For the text-containing cell, return its midpoint in [X, Y] coordinate format. 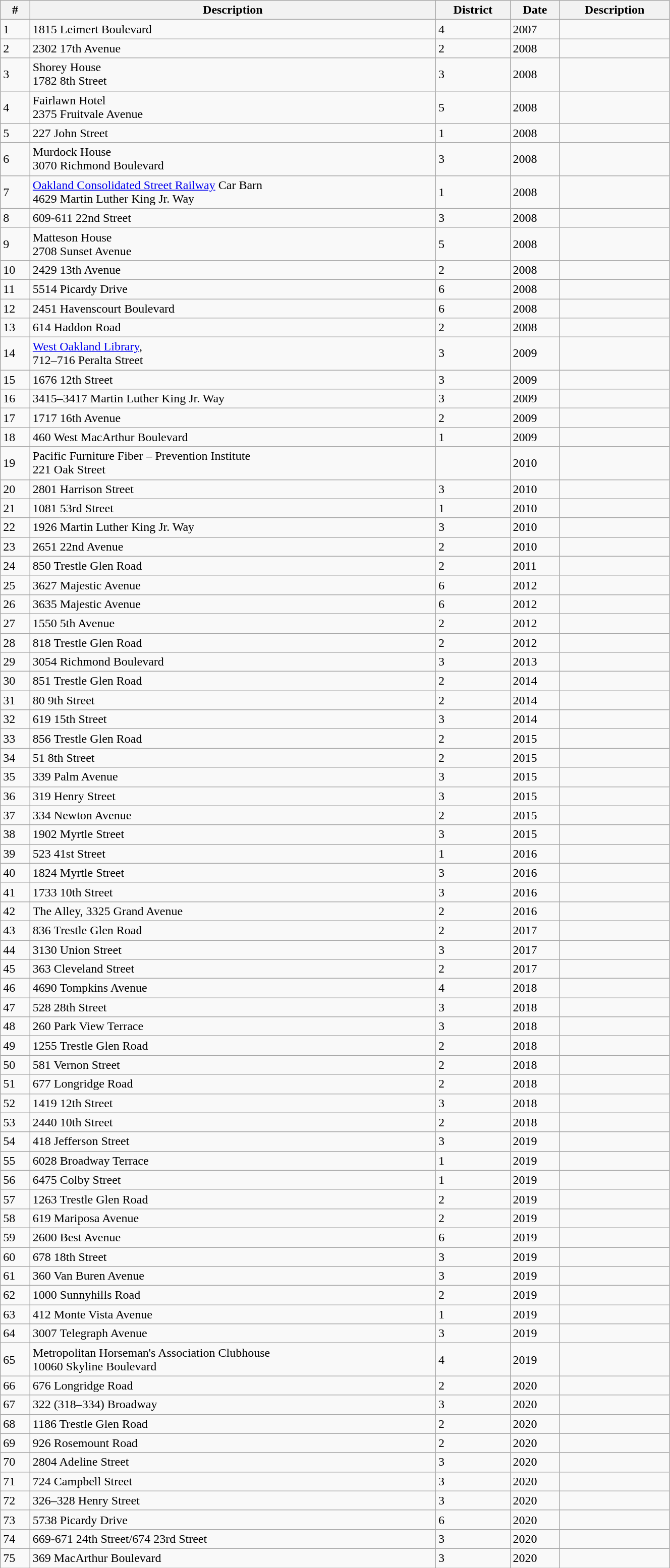
52 [15, 1103]
1926 Martin Luther King Jr. Way [233, 527]
1419 12th Street [233, 1103]
334 Newton Avenue [233, 815]
614 Haddon Road [233, 328]
72 [15, 1500]
369 MacArthur Boulevard [233, 1558]
926 Rosemount Road [233, 1443]
53 [15, 1122]
528 28th Street [233, 1007]
10 [15, 270]
51 [15, 1084]
363 Cleveland Street [233, 969]
45 [15, 969]
4690 Tompkins Avenue [233, 988]
669-671 24th Street/674 23rd Street [233, 1539]
48 [15, 1027]
58 [15, 1218]
412 Monte Vista Avenue [233, 1314]
260 Park View Terrace [233, 1027]
523 41st Street [233, 854]
818 Trestle Glen Road [233, 643]
856 Trestle Glen Road [233, 739]
32 [15, 719]
59 [15, 1237]
44 [15, 949]
55 [15, 1161]
47 [15, 1007]
1000 Sunnyhills Road [233, 1295]
2440 10th Street [233, 1122]
70 [15, 1462]
# [15, 10]
31 [15, 700]
33 [15, 739]
326–328 Henry Street [233, 1500]
3635 Majestic Avenue [233, 604]
2302 17th Avenue [233, 48]
51 8th Street [233, 758]
19 [15, 463]
49 [15, 1046]
24 [15, 566]
67 [15, 1405]
65 [15, 1359]
28 [15, 643]
63 [15, 1314]
319 Henry Street [233, 796]
13 [15, 328]
The Alley, 3325 Grand Avenue [233, 911]
850 Trestle Glen Road [233, 566]
1824 Myrtle Street [233, 873]
3627 Majestic Avenue [233, 585]
43 [15, 930]
29 [15, 662]
1676 12th Street [233, 380]
1733 10th Street [233, 892]
1550 5th Avenue [233, 623]
360 Van Buren Avenue [233, 1276]
1717 16th Avenue [233, 418]
Shorey House1782 8th Street [233, 75]
26 [15, 604]
836 Trestle Glen Road [233, 930]
2801 Harrison Street [233, 489]
2013 [535, 662]
724 Campbell Street [233, 1481]
2011 [535, 566]
71 [15, 1481]
36 [15, 796]
41 [15, 892]
2429 13th Avenue [233, 270]
18 [15, 437]
3054 Richmond Boulevard [233, 662]
1255 Trestle Glen Road [233, 1046]
74 [15, 1539]
3415–3417 Martin Luther King Jr. Way [233, 399]
District [473, 10]
Date [535, 10]
39 [15, 854]
2600 Best Avenue [233, 1237]
20 [15, 489]
5514 Picardy Drive [233, 289]
12 [15, 308]
1081 53rd Street [233, 508]
1815 Leimert Boulevard [233, 29]
68 [15, 1424]
25 [15, 585]
54 [15, 1141]
Pacific Furniture Fiber – Prevention Institute221 Oak Street [233, 463]
14 [15, 354]
Oakland Consolidated Street Railway Car Barn4629 Martin Luther King Jr. Way [233, 192]
5738 Picardy Drive [233, 1520]
1902 Myrtle Street [233, 834]
22 [15, 527]
West Oakland Library,712–716 Peralta Street [233, 354]
37 [15, 815]
1263 Trestle Glen Road [233, 1199]
7 [15, 192]
35 [15, 777]
40 [15, 873]
8 [15, 218]
64 [15, 1334]
16 [15, 399]
2451 Havenscourt Boulevard [233, 308]
2804 Adeline Street [233, 1462]
851 Trestle Glen Road [233, 681]
61 [15, 1276]
11 [15, 289]
46 [15, 988]
75 [15, 1558]
27 [15, 623]
619 Mariposa Avenue [233, 1218]
676 Longridge Road [233, 1385]
56 [15, 1180]
60 [15, 1257]
Murdock House3070 Richmond Boulevard [233, 159]
62 [15, 1295]
42 [15, 911]
339 Palm Avenue [233, 777]
66 [15, 1385]
17 [15, 418]
677 Longridge Road [233, 1084]
Fairlawn Hotel2375 Fruitvale Avenue [233, 107]
21 [15, 508]
418 Jefferson Street [233, 1141]
322 (318–334) Broadway [233, 1405]
619 15th Street [233, 719]
38 [15, 834]
2007 [535, 29]
227 John Street [233, 133]
3130 Union Street [233, 949]
678 18th Street [233, 1257]
69 [15, 1443]
460 West MacArthur Boulevard [233, 437]
1186 Trestle Glen Road [233, 1424]
Metropolitan Horseman's Association Clubhouse10060 Skyline Boulevard [233, 1359]
581 Vernon Street [233, 1065]
50 [15, 1065]
23 [15, 547]
15 [15, 380]
80 9th Street [233, 700]
57 [15, 1199]
6028 Broadway Terrace [233, 1161]
609-611 22nd Street [233, 218]
30 [15, 681]
73 [15, 1520]
34 [15, 758]
3007 Telegraph Avenue [233, 1334]
9 [15, 244]
6475 Colby Street [233, 1180]
Matteson House2708 Sunset Avenue [233, 244]
2651 22nd Avenue [233, 547]
